From the cell containing the given text, extract its center point as (x, y) coordinate. 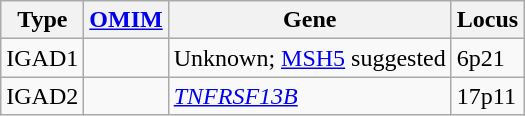
IGAD2 (42, 96)
IGAD1 (42, 58)
6p21 (487, 58)
Type (42, 20)
Unknown; MSH5 suggested (310, 58)
TNFRSF13B (310, 96)
Locus (487, 20)
17p11 (487, 96)
Gene (310, 20)
OMIM (126, 20)
